Output the [x, y] coordinate of the center of the cell containing the given text.  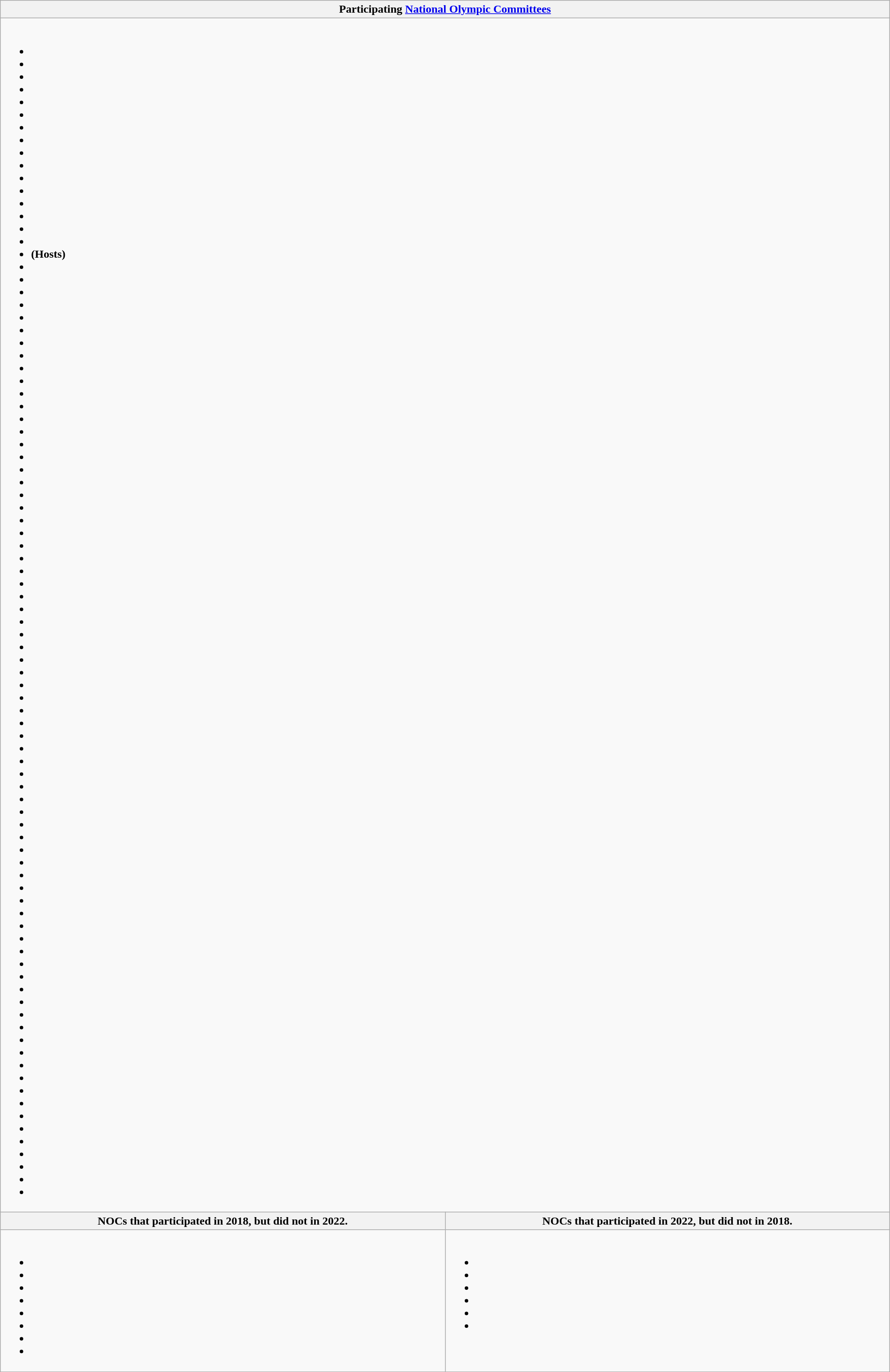
Participating National Olympic Committees [445, 9]
(Hosts) [445, 615]
NOCs that participated in 2022, but did not in 2018. [667, 1221]
NOCs that participated in 2018, but did not in 2022. [222, 1221]
